Output the [x, y] coordinate of the center of the cell containing the given text.  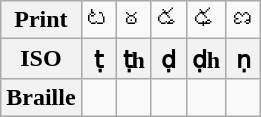
Print [41, 20]
ṭh [134, 59]
ṇ [244, 59]
ṭ [98, 59]
Braille [41, 97]
డ [168, 20]
ణ [244, 20]
ఢ [206, 20]
ISO [41, 59]
ట [98, 20]
ఠ [134, 20]
ḍh [206, 59]
ḍ [168, 59]
